For the text-containing cell, return its midpoint in [X, Y] coordinate format. 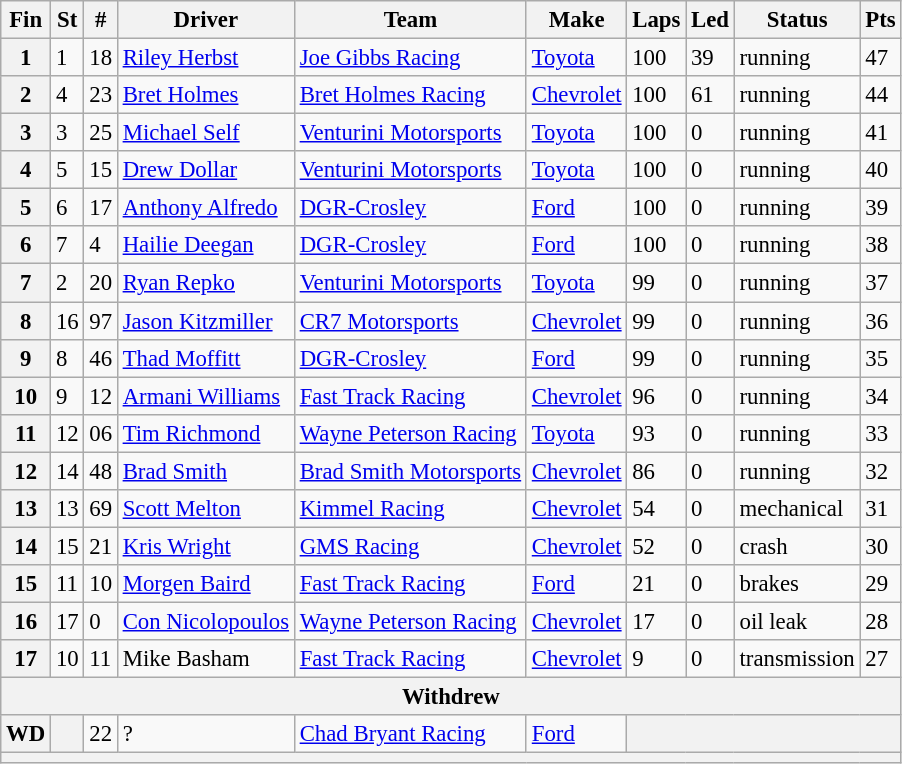
06 [100, 433]
20 [100, 283]
Status [797, 20]
crash [797, 546]
93 [656, 433]
Pts [880, 20]
Morgen Baird [206, 584]
Tim Richmond [206, 433]
Anthony Alfredo [206, 208]
Mike Basham [206, 659]
Bret Holmes Racing [410, 95]
Brad Smith [206, 471]
37 [880, 283]
Thad Moffitt [206, 358]
Led [710, 20]
54 [656, 509]
31 [880, 509]
25 [100, 133]
36 [880, 321]
Kris Wright [206, 546]
transmission [797, 659]
46 [100, 358]
Team [410, 20]
Bret Holmes [206, 95]
Jason Kitzmiller [206, 321]
48 [100, 471]
86 [656, 471]
Hailie Deegan [206, 245]
96 [656, 396]
52 [656, 546]
40 [880, 170]
mechanical [797, 509]
? [206, 734]
27 [880, 659]
61 [710, 95]
28 [880, 621]
Fin [26, 20]
GMS Racing [410, 546]
Michael Self [206, 133]
Ryan Repko [206, 283]
Laps [656, 20]
Brad Smith Motorsports [410, 471]
Riley Herbst [206, 58]
22 [100, 734]
30 [880, 546]
# [100, 20]
29 [880, 584]
44 [880, 95]
34 [880, 396]
Scott Melton [206, 509]
35 [880, 358]
Chad Bryant Racing [410, 734]
97 [100, 321]
38 [880, 245]
Withdrew [451, 697]
Make [576, 20]
Con Nicolopoulos [206, 621]
oil leak [797, 621]
Drew Dollar [206, 170]
41 [880, 133]
23 [100, 95]
Armani Williams [206, 396]
Joe Gibbs Racing [410, 58]
32 [880, 471]
Driver [206, 20]
69 [100, 509]
33 [880, 433]
St [68, 20]
18 [100, 58]
47 [880, 58]
Kimmel Racing [410, 509]
WD [26, 734]
brakes [797, 584]
CR7 Motorsports [410, 321]
